Scan for the cell matching the given text and deliver its [x, y] coordinate at center. 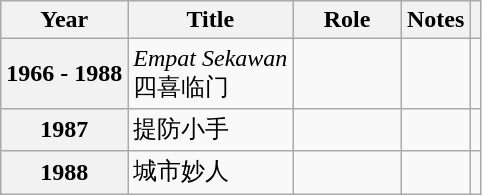
Role [348, 20]
1987 [64, 130]
Notes [435, 20]
Year [64, 20]
Title [210, 20]
提防小手 [210, 130]
Empat Sekawan四喜临门 [210, 74]
1988 [64, 172]
城市妙人 [210, 172]
1966 - 1988 [64, 74]
